Output the (x, y) coordinate of the center of the cell containing the given text.  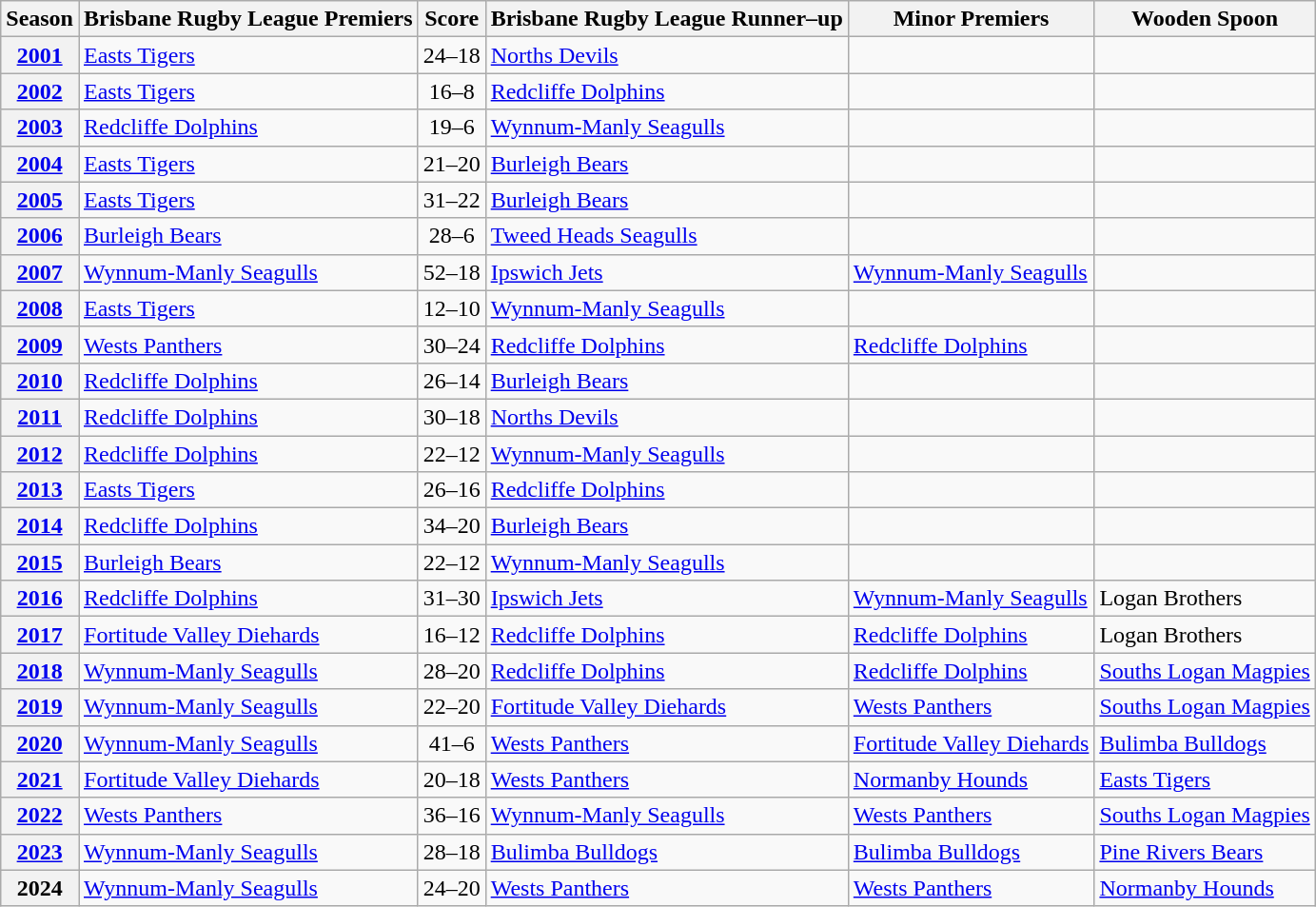
Wooden Spoon (1205, 19)
34–20 (451, 526)
26–16 (451, 490)
2005 (40, 200)
2012 (40, 454)
16–8 (451, 91)
2006 (40, 236)
2021 (40, 779)
36–16 (451, 816)
52–18 (451, 272)
12–10 (451, 308)
28–6 (451, 236)
2022 (40, 816)
2016 (40, 599)
2011 (40, 417)
2002 (40, 91)
28–20 (451, 671)
2003 (40, 128)
2007 (40, 272)
31–30 (451, 599)
22–20 (451, 707)
24–20 (451, 888)
2004 (40, 164)
2024 (40, 888)
19–6 (451, 128)
2018 (40, 671)
31–22 (451, 200)
41–6 (451, 743)
2001 (40, 55)
2014 (40, 526)
Brisbane Rugby League Premiers (247, 19)
20–18 (451, 779)
2009 (40, 345)
Score (451, 19)
30–24 (451, 345)
16–12 (451, 635)
26–14 (451, 381)
2020 (40, 743)
2023 (40, 852)
2017 (40, 635)
Minor Premiers (971, 19)
2013 (40, 490)
Season (40, 19)
2008 (40, 308)
2010 (40, 381)
Pine Rivers Bears (1205, 852)
2015 (40, 562)
28–18 (451, 852)
Brisbane Rugby League Runner–up (666, 19)
24–18 (451, 55)
Tweed Heads Seagulls (666, 236)
21–20 (451, 164)
30–18 (451, 417)
2019 (40, 707)
